Locate the cell with the specified text and output its [x, y] center coordinate. 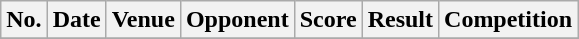
No. [24, 20]
Opponent [237, 20]
Venue [143, 20]
Date [76, 20]
Result [400, 20]
Score [328, 20]
Competition [508, 20]
